Detect which cell encompasses the target text, then output its (X, Y) center coordinate. 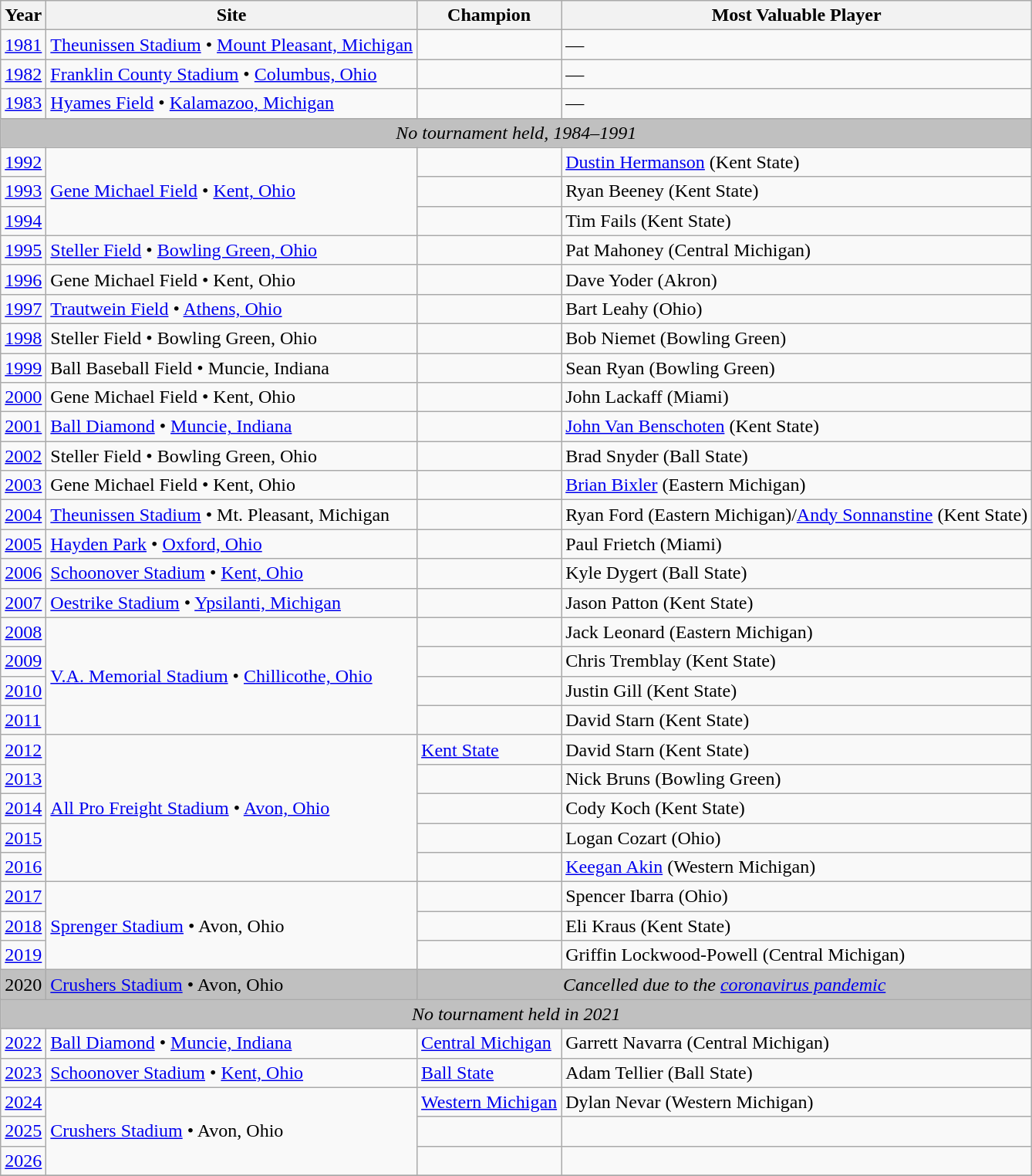
Sean Ryan (Bowling Green) (797, 368)
Chris Tremblay (Kent State) (797, 661)
Justin Gill (Kent State) (797, 691)
2025 (23, 1131)
Theunissen Stadium • Mt. Pleasant, Michigan (231, 515)
Ball Baseball Field • Muncie, Indiana (231, 368)
2010 (23, 691)
Dylan Nevar (Western Michigan) (797, 1102)
Oestrike Stadium • Ypsilanti, Michigan (231, 603)
Sprenger Stadium • Avon, Ohio (231, 926)
1996 (23, 279)
2007 (23, 603)
Cancelled due to the coronavirus pandemic (725, 985)
2015 (23, 837)
2014 (23, 808)
Most Valuable Player (797, 15)
Brad Snyder (Ball State) (797, 456)
2026 (23, 1161)
All Pro Freight Stadium • Avon, Ohio (231, 808)
Site (231, 15)
Griffin Lockwood-Powell (Central Michigan) (797, 955)
Kent State (489, 749)
John Lackaff (Miami) (797, 397)
2024 (23, 1102)
2011 (23, 720)
Keegan Akin (Western Michigan) (797, 867)
Dustin Hermanson (Kent State) (797, 162)
Nick Bruns (Bowling Green) (797, 779)
Bob Niemet (Bowling Green) (797, 338)
Jason Patton (Kent State) (797, 603)
Trautwein Field • Athens, Ohio (231, 309)
1992 (23, 162)
1981 (23, 45)
1983 (23, 103)
2013 (23, 779)
2017 (23, 897)
Franklin County Stadium • Columbus, Ohio (231, 74)
Cody Koch (Kent State) (797, 808)
2016 (23, 867)
Champion (489, 15)
2004 (23, 515)
Dave Yoder (Akron) (797, 279)
Brian Bixler (Eastern Michigan) (797, 485)
V.A. Memorial Stadium • Chillicothe, Ohio (231, 676)
Paul Frietch (Miami) (797, 544)
2023 (23, 1073)
2005 (23, 544)
Ball State (489, 1073)
2008 (23, 632)
Logan Cozart (Ohio) (797, 837)
2003 (23, 485)
Kyle Dygert (Ball State) (797, 573)
Ryan Beeney (Kent State) (797, 191)
1999 (23, 368)
No tournament held in 2021 (517, 1014)
Pat Mahoney (Central Michigan) (797, 250)
2018 (23, 926)
Year (23, 15)
2001 (23, 427)
2019 (23, 955)
Tim Fails (Kent State) (797, 221)
1993 (23, 191)
1998 (23, 338)
Theunissen Stadium • Mount Pleasant, Michigan (231, 45)
John Van Benschoten (Kent State) (797, 427)
Central Michigan (489, 1043)
2002 (23, 456)
2012 (23, 749)
2022 (23, 1043)
No tournament held, 1984–1991 (517, 133)
2020 (23, 985)
Ryan Ford (Eastern Michigan)/Andy Sonnanstine (Kent State) (797, 515)
2000 (23, 397)
Jack Leonard (Eastern Michigan) (797, 632)
Garrett Navarra (Central Michigan) (797, 1043)
Hayden Park • Oxford, Ohio (231, 544)
Adam Tellier (Ball State) (797, 1073)
Bart Leahy (Ohio) (797, 309)
1982 (23, 74)
Hyames Field • Kalamazoo, Michigan (231, 103)
2009 (23, 661)
Spencer Ibarra (Ohio) (797, 897)
1995 (23, 250)
1997 (23, 309)
1994 (23, 221)
Eli Kraus (Kent State) (797, 926)
Western Michigan (489, 1102)
2006 (23, 573)
